Pinpoint the cell where the given text exists, returning its (x, y) midpoint coordinate. 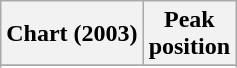
Chart (2003) (72, 34)
Peakposition (189, 34)
